Detect which cell encompasses the target text, then output its (x, y) center coordinate. 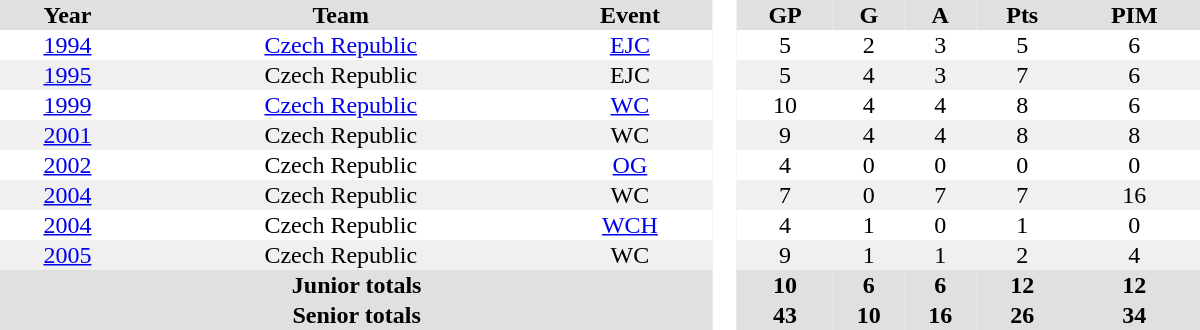
WCH (630, 225)
OG (630, 165)
Year (68, 15)
34 (1134, 315)
2005 (68, 255)
1999 (68, 105)
Junior totals (356, 285)
Senior totals (356, 315)
Pts (1022, 15)
1994 (68, 45)
1995 (68, 75)
A (940, 15)
Event (630, 15)
Team (341, 15)
G (868, 15)
2001 (68, 135)
PIM (1134, 15)
43 (785, 315)
GP (785, 15)
26 (1022, 315)
2002 (68, 165)
